Return (x, y) of the center of cell containing provided text 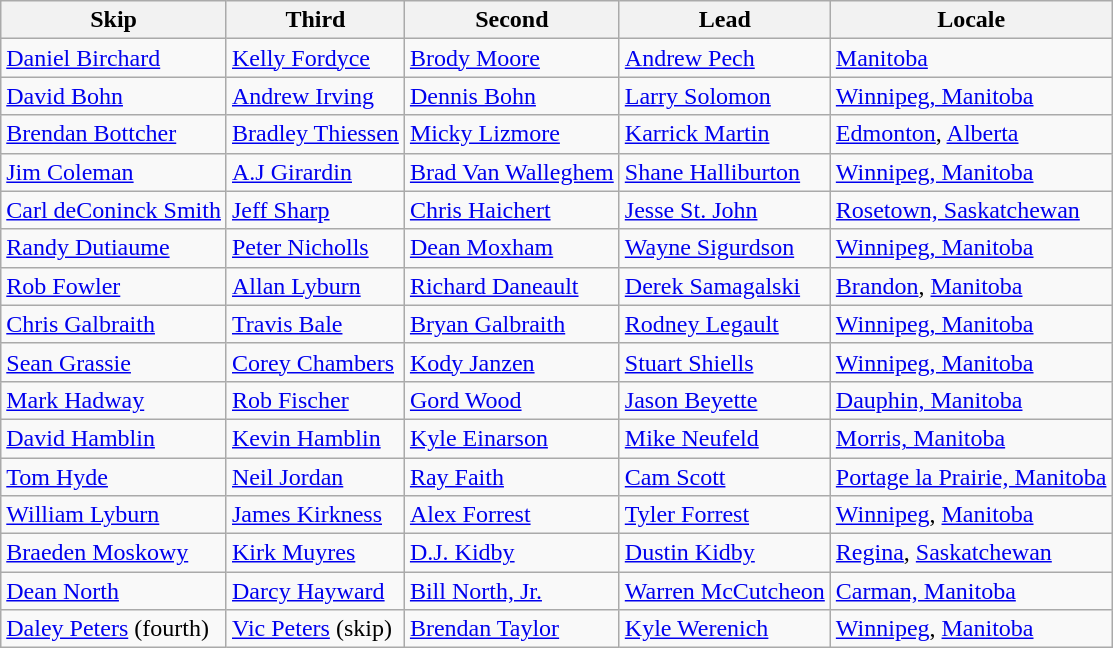
Jeff Sharp (315, 210)
Tyler Forrest (724, 515)
Warren McCutcheon (724, 591)
Sean Grassie (114, 362)
Third (315, 20)
Randy Dutiaume (114, 248)
Vic Peters (skip) (315, 629)
Brad Van Walleghem (512, 172)
Darcy Hayward (315, 591)
Portage la Prairie, Manitoba (971, 477)
Braeden Moskowy (114, 553)
Bryan Galbraith (512, 324)
Second (512, 20)
Carl deConinck Smith (114, 210)
William Lyburn (114, 515)
Allan Lyburn (315, 286)
Kelly Fordyce (315, 58)
Edmonton, Alberta (971, 134)
Dean North (114, 591)
Kody Janzen (512, 362)
Skip (114, 20)
Corey Chambers (315, 362)
Dauphin, Manitoba (971, 400)
Peter Nicholls (315, 248)
Daniel Birchard (114, 58)
Rosetown, Saskatchewan (971, 210)
Locale (971, 20)
Mike Neufeld (724, 438)
Morris, Manitoba (971, 438)
Stuart Shiells (724, 362)
Chris Galbraith (114, 324)
David Hamblin (114, 438)
Lead (724, 20)
D.J. Kidby (512, 553)
Andrew Irving (315, 96)
Rodney Legault (724, 324)
Bradley Thiessen (315, 134)
Travis Bale (315, 324)
David Bohn (114, 96)
Derek Samagalski (724, 286)
Regina, Saskatchewan (971, 553)
Jim Coleman (114, 172)
Brody Moore (512, 58)
Carman, Manitoba (971, 591)
Dean Moxham (512, 248)
Richard Daneault (512, 286)
Shane Halliburton (724, 172)
Gord Wood (512, 400)
Daley Peters (fourth) (114, 629)
Cam Scott (724, 477)
Brendan Bottcher (114, 134)
Wayne Sigurdson (724, 248)
Chris Haichert (512, 210)
Kyle Einarson (512, 438)
Dustin Kidby (724, 553)
Brandon, Manitoba (971, 286)
Tom Hyde (114, 477)
Mark Hadway (114, 400)
Ray Faith (512, 477)
Rob Fischer (315, 400)
Jesse St. John (724, 210)
Larry Solomon (724, 96)
Rob Fowler (114, 286)
A.J Girardin (315, 172)
Dennis Bohn (512, 96)
Andrew Pech (724, 58)
Bill North, Jr. (512, 591)
Kirk Muyres (315, 553)
Neil Jordan (315, 477)
James Kirkness (315, 515)
Brendan Taylor (512, 629)
Micky Lizmore (512, 134)
Kevin Hamblin (315, 438)
Kyle Werenich (724, 629)
Manitoba (971, 58)
Karrick Martin (724, 134)
Alex Forrest (512, 515)
Jason Beyette (724, 400)
